Search for the cell housing the specified text and yield its [X, Y] center coordinate. 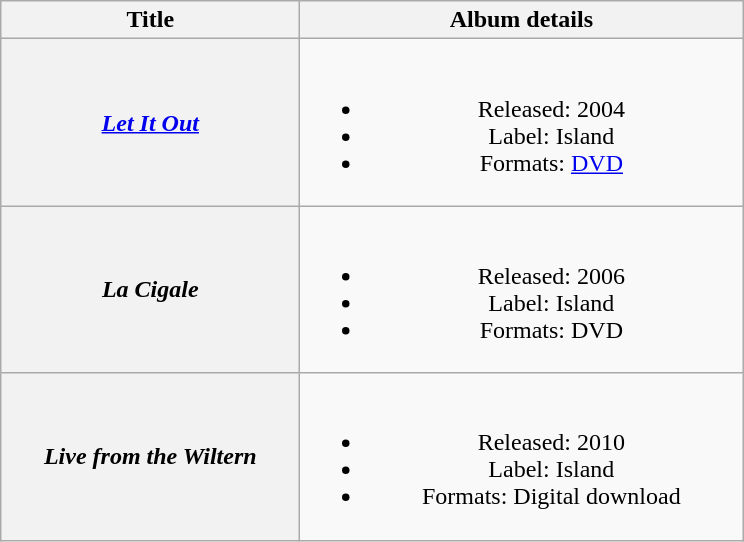
Released: 2006Label: IslandFormats: DVD [522, 290]
Released: 2004Label: IslandFormats: DVD [522, 122]
Released: 2010Label: IslandFormats: Digital download [522, 456]
Let It Out [150, 122]
Live from the Wiltern [150, 456]
La Cigale [150, 290]
Album details [522, 20]
Title [150, 20]
